Provide the [x, y] coordinate of the cell's center where the given text is located.  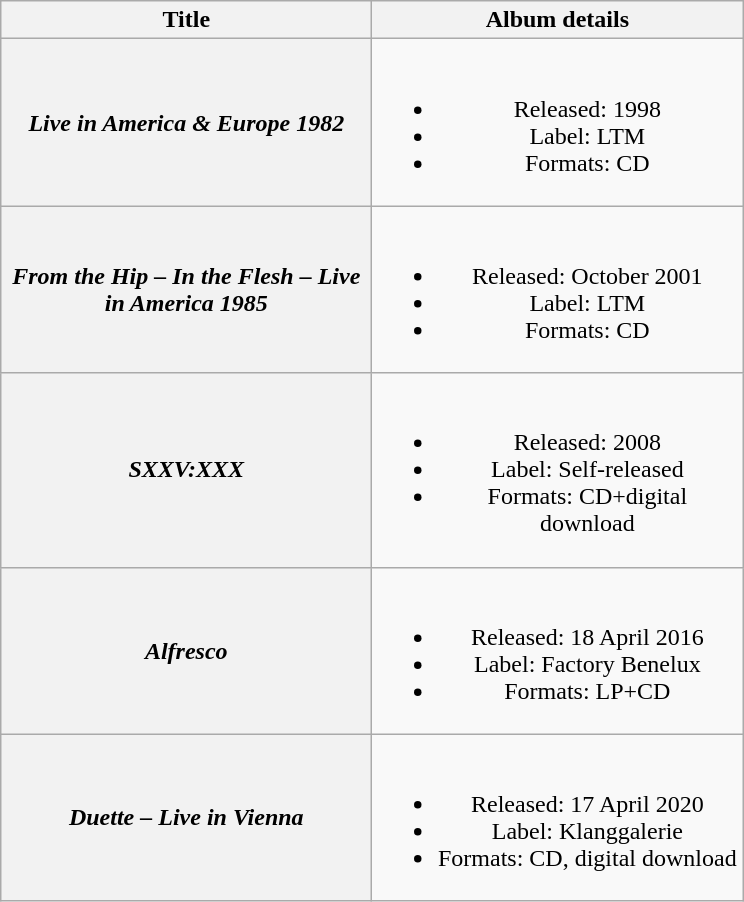
Album details [558, 20]
Live in America & Europe 1982 [186, 122]
Alfresco [186, 650]
Title [186, 20]
Released: 2008Label: Self-releasedFormats: CD+digital download [558, 470]
Released: 17 April 2020Label: KlanggalerieFormats: CD, digital download [558, 818]
Released: October 2001Label: LTMFormats: CD [558, 290]
Released: 1998Label: LTMFormats: CD [558, 122]
Duette – Live in Vienna [186, 818]
Released: 18 April 2016Label: Factory BeneluxFormats: LP+CD [558, 650]
From the Hip – In the Flesh – Live in America 1985 [186, 290]
SXXV:XXX [186, 470]
